Output the (x, y) coordinate of the center of the cell containing the given text.  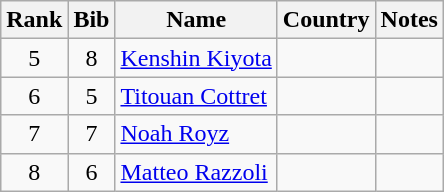
Notes (409, 20)
Kenshin Kiyota (196, 58)
Titouan Cottret (196, 96)
Bib (92, 20)
Matteo Razzoli (196, 172)
Noah Royz (196, 134)
Rank (34, 20)
Name (196, 20)
Country (326, 20)
